Provide the [x, y] coordinate of the cell's center where the given text is located.  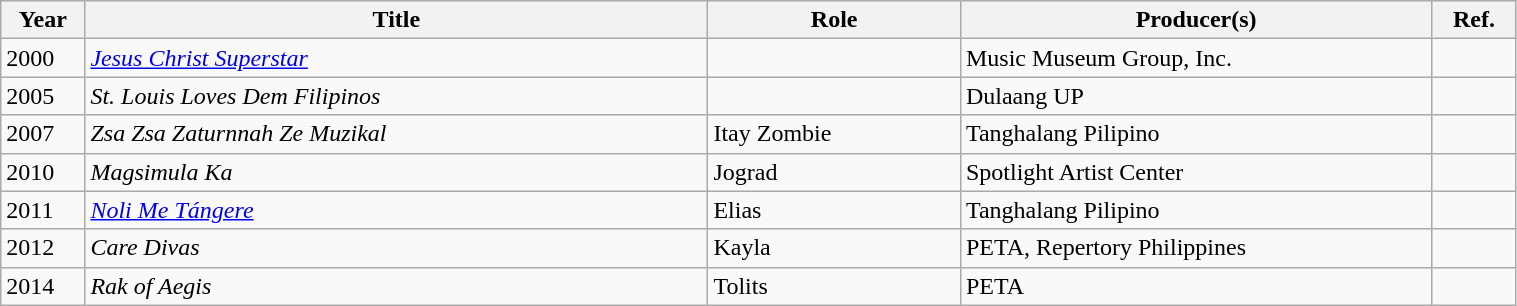
Year [43, 20]
2005 [43, 96]
Role [834, 20]
Jograd [834, 172]
2000 [43, 58]
Producer(s) [1196, 20]
Ref. [1474, 20]
PETA [1196, 286]
PETA, Repertory Philippines [1196, 248]
Music Museum Group, Inc. [1196, 58]
Tolits [834, 286]
Title [396, 20]
Kayla [834, 248]
Spotlight Artist Center [1196, 172]
2012 [43, 248]
Magsimula Ka [396, 172]
Itay Zombie [834, 134]
Elias [834, 210]
2014 [43, 286]
Rak of Aegis [396, 286]
St. Louis Loves Dem Filipinos [396, 96]
Zsa Zsa Zaturnnah Ze Muzikal [396, 134]
2010 [43, 172]
Dulaang UP [1196, 96]
2011 [43, 210]
2007 [43, 134]
Jesus Christ Superstar [396, 58]
Noli Me Tángere [396, 210]
Care Divas [396, 248]
